Return the [X, Y] coordinate for the center point of the cell that contains the specified text.  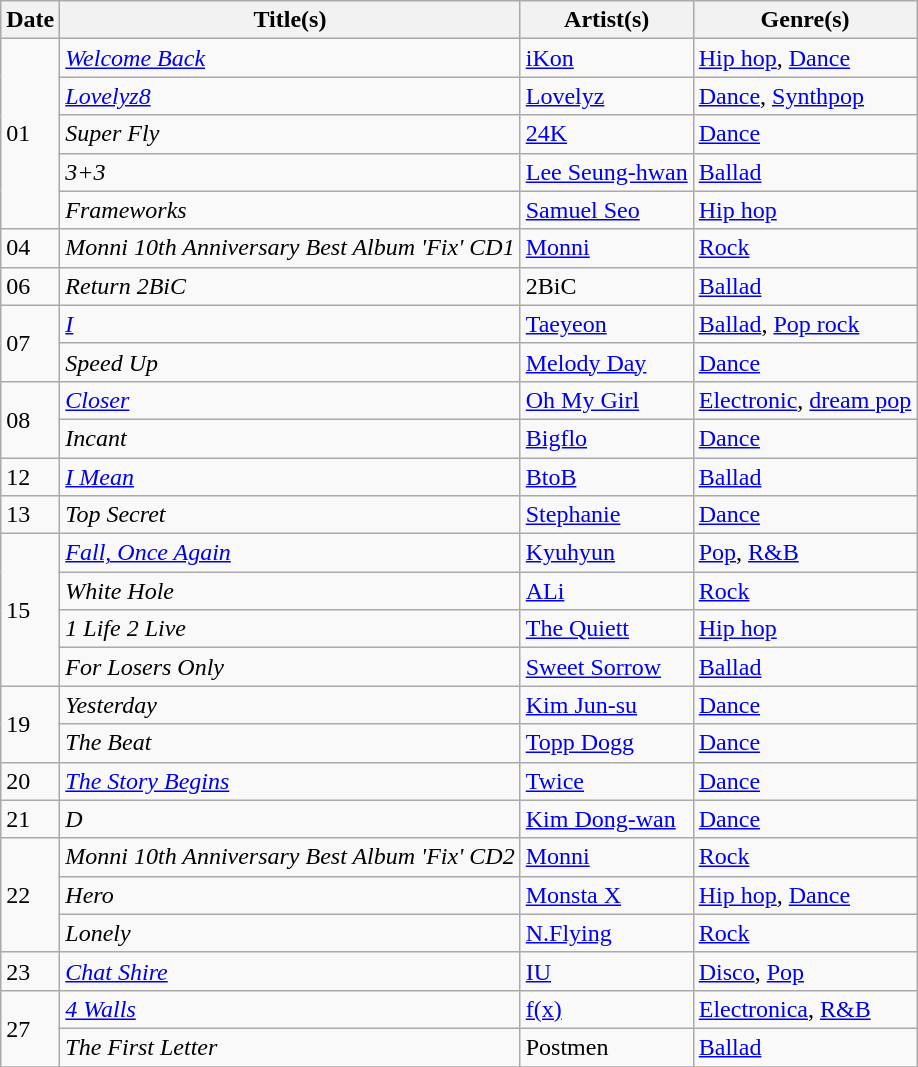
Chat Shire [290, 971]
12 [30, 477]
24K [606, 134]
23 [30, 971]
D [290, 819]
Frameworks [290, 210]
15 [30, 610]
Topp Dogg [606, 743]
Closer [290, 400]
Return 2BiC [290, 286]
Kim Jun-su [606, 705]
I [290, 324]
Monni 10th Anniversary Best Album 'Fix' CD2 [290, 857]
19 [30, 724]
Date [30, 20]
Genre(s) [805, 20]
N.Flying [606, 933]
3+3 [290, 172]
ALi [606, 591]
Artist(s) [606, 20]
Kyuhyun [606, 553]
Lovelyz [606, 96]
Speed Up [290, 362]
27 [30, 1028]
For Losers Only [290, 667]
Samuel Seo [606, 210]
Lovelyz8 [290, 96]
Kim Dong-wan [606, 819]
Monni 10th Anniversary Best Album 'Fix' CD1 [290, 248]
f(x) [606, 1009]
06 [30, 286]
Incant [290, 438]
4 Walls [290, 1009]
Super Fly [290, 134]
Sweet Sorrow [606, 667]
22 [30, 895]
Lonely [290, 933]
Oh My Girl [606, 400]
White Hole [290, 591]
Pop, R&B [805, 553]
2BiC [606, 286]
1 Life 2 Live [290, 629]
20 [30, 781]
Lee Seung-hwan [606, 172]
IU [606, 971]
Taeyeon [606, 324]
Electronica, R&B [805, 1009]
Dance, Synthpop [805, 96]
Disco, Pop [805, 971]
The Quiett [606, 629]
08 [30, 419]
I Mean [290, 477]
Fall, Once Again [290, 553]
BtoB [606, 477]
Melody Day [606, 362]
Monsta X [606, 895]
01 [30, 134]
The Beat [290, 743]
04 [30, 248]
Twice [606, 781]
21 [30, 819]
13 [30, 515]
07 [30, 343]
Yesterday [290, 705]
Top Secret [290, 515]
Welcome Back [290, 58]
The Story Begins [290, 781]
Stephanie [606, 515]
Title(s) [290, 20]
The First Letter [290, 1047]
Electronic, dream pop [805, 400]
iKon [606, 58]
Hero [290, 895]
Ballad, Pop rock [805, 324]
Bigflo [606, 438]
Postmen [606, 1047]
